Return (X, Y) of the center of cell containing provided text 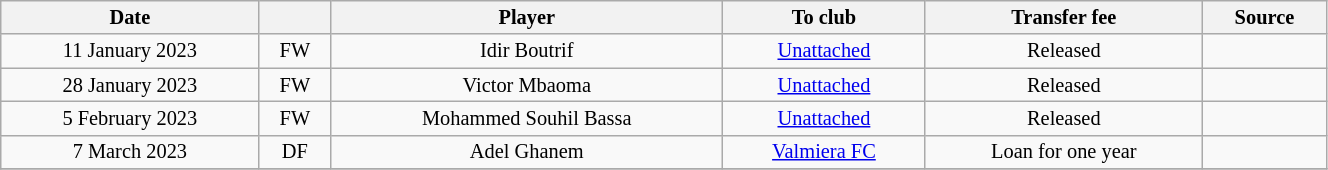
Transfer fee (1064, 17)
Adel Ghanem (527, 152)
DF (295, 152)
Mohammed Souhil Bassa (527, 118)
Valmiera FC (824, 152)
7 March 2023 (130, 152)
Loan for one year (1064, 152)
Source (1264, 17)
5 February 2023 (130, 118)
Idir Boutrif (527, 51)
Player (527, 17)
11 January 2023 (130, 51)
To club (824, 17)
Victor Mbaoma (527, 85)
Date (130, 17)
28 January 2023 (130, 85)
